Identify which cell holds the provided text, then report its [x, y] central coordinate. 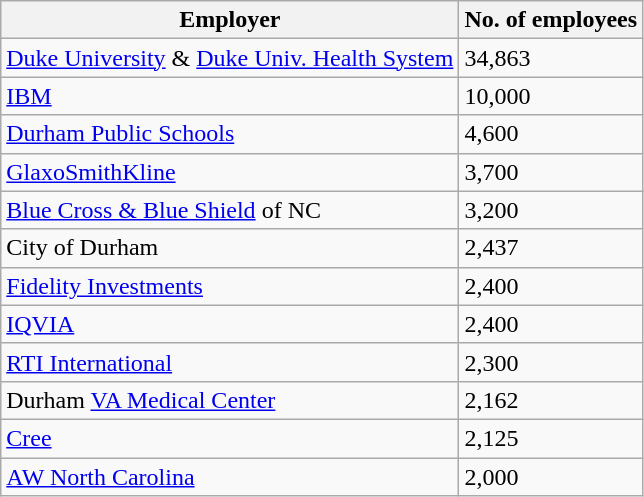
Employer [230, 20]
Blue Cross & Blue Shield of NC [230, 210]
3,200 [551, 210]
2,162 [551, 400]
Fidelity Investments [230, 286]
Duke University & Duke Univ. Health System [230, 58]
GlaxoSmithKline [230, 172]
34,863 [551, 58]
4,600 [551, 134]
Durham Public Schools [230, 134]
2,300 [551, 362]
2,125 [551, 438]
RTI International [230, 362]
AW North Carolina [230, 477]
2,437 [551, 248]
City of Durham [230, 248]
2,000 [551, 477]
Durham VA Medical Center [230, 400]
IQVIA [230, 324]
Cree [230, 438]
3,700 [551, 172]
10,000 [551, 96]
IBM [230, 96]
No. of employees [551, 20]
